Detect which cell encompasses the target text, then output its [x, y] center coordinate. 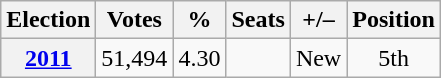
4.30 [200, 58]
Votes [134, 20]
+/– [318, 20]
% [200, 20]
Seats [258, 20]
51,494 [134, 58]
5th [394, 58]
Position [394, 20]
Election [48, 20]
New [318, 58]
2011 [48, 58]
